Detect which cell encompasses the target text, then output its [X, Y] center coordinate. 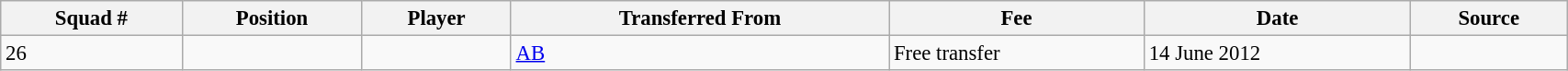
AB [700, 53]
Player [436, 18]
Date [1277, 18]
Fee [1017, 18]
Position [272, 18]
26 [92, 53]
Squad # [92, 18]
Free transfer [1017, 53]
Source [1489, 18]
Transferred From [700, 18]
14 June 2012 [1277, 53]
